Return the [X, Y] coordinate for the center point of the cell that contains the specified text.  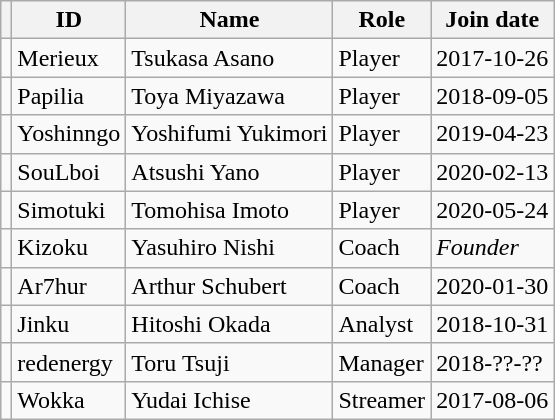
2017-08-06 [492, 400]
redenergy [69, 362]
2018-09-05 [492, 96]
Yudai Ichise [230, 400]
Merieux [69, 58]
Tsukasa Asano [230, 58]
Join date [492, 20]
Yasuhiro Nishi [230, 248]
2020-01-30 [492, 286]
Manager [382, 362]
Yoshinngo [69, 134]
2018-10-31 [492, 324]
Yoshifumi Yukimori [230, 134]
Toru Tsuji [230, 362]
Analyst [382, 324]
Tomohisa Imoto [230, 210]
Simotuki [69, 210]
2018-??-?? [492, 362]
SouLboi [69, 172]
Hitoshi Okada [230, 324]
2020-05-24 [492, 210]
Papilia [69, 96]
Toya Miyazawa [230, 96]
Founder [492, 248]
Ar7hur [69, 286]
Kizoku [69, 248]
2020-02-13 [492, 172]
2019-04-23 [492, 134]
Arthur Schubert [230, 286]
Wokka [69, 400]
Atsushi Yano [230, 172]
2017-10-26 [492, 58]
ID [69, 20]
Name [230, 20]
Jinku [69, 324]
Streamer [382, 400]
Role [382, 20]
